Detect which cell encompasses the target text, then output its [X, Y] center coordinate. 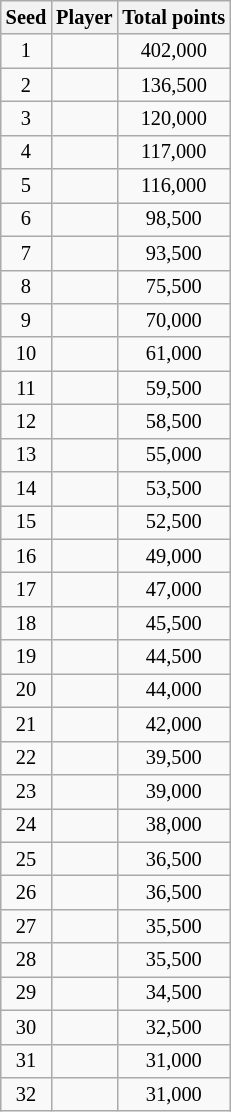
28 [26, 960]
21 [26, 724]
25 [26, 859]
26 [26, 892]
39,000 [174, 791]
52,500 [174, 522]
32 [26, 1094]
3 [26, 118]
23 [26, 791]
11 [26, 388]
7 [26, 253]
5 [26, 186]
70,000 [174, 320]
42,000 [174, 724]
59,500 [174, 388]
18 [26, 623]
24 [26, 825]
27 [26, 926]
32,500 [174, 1027]
61,000 [174, 354]
45,500 [174, 623]
16 [26, 556]
31 [26, 1061]
6 [26, 219]
47,000 [174, 589]
10 [26, 354]
Total points [174, 17]
58,500 [174, 421]
15 [26, 522]
98,500 [174, 219]
19 [26, 657]
44,500 [174, 657]
136,500 [174, 85]
Player [84, 17]
20 [26, 690]
38,000 [174, 825]
14 [26, 489]
55,000 [174, 455]
120,000 [174, 118]
29 [26, 993]
39,500 [174, 758]
9 [26, 320]
12 [26, 421]
49,000 [174, 556]
22 [26, 758]
116,000 [174, 186]
8 [26, 287]
53,500 [174, 489]
117,000 [174, 152]
75,500 [174, 287]
30 [26, 1027]
17 [26, 589]
34,500 [174, 993]
1 [26, 51]
93,500 [174, 253]
44,000 [174, 690]
Seed [26, 17]
2 [26, 85]
4 [26, 152]
13 [26, 455]
402,000 [174, 51]
